From the cell containing the given text, extract its center point as (x, y) coordinate. 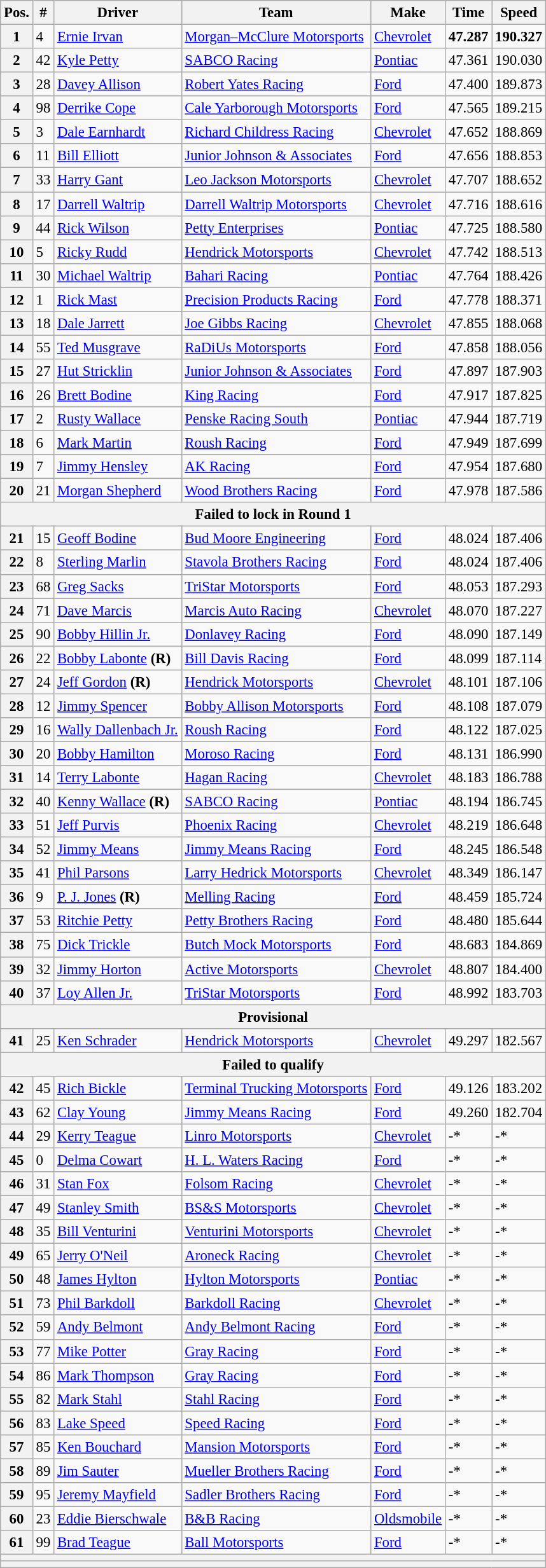
AK Racing (276, 467)
Dave Marcis (118, 610)
186.548 (519, 849)
187.825 (519, 395)
185.724 (519, 897)
47.917 (468, 395)
Morgan Shepherd (118, 491)
10 (17, 252)
Butch Mock Motorsports (276, 945)
Richard Childress Racing (276, 132)
47.707 (468, 180)
47.656 (468, 156)
Ken Schrader (118, 1040)
Mark Martin (118, 443)
47.742 (468, 252)
RaDiUs Motorsports (276, 347)
47.565 (468, 108)
P. J. Jones (R) (118, 897)
Sadler Brothers Racing (276, 1495)
Donlavey Racing (276, 634)
48.183 (468, 778)
Hagan Racing (276, 778)
Morgan–McClure Motorsports (276, 37)
Jerry O'Neil (118, 1256)
49.260 (468, 1112)
Darrell Waltrip Motorsports (276, 204)
187.227 (519, 610)
Dale Earnhardt (118, 132)
187.293 (519, 586)
Hylton Motorsports (276, 1279)
47.400 (468, 85)
Phoenix Racing (276, 825)
Pos. (17, 13)
47.944 (468, 419)
Ted Musgrave (118, 347)
47.725 (468, 228)
86 (43, 1375)
BS&S Motorsports (276, 1208)
Jimmy Means (118, 849)
187.680 (519, 467)
Jimmy Hensley (118, 467)
89 (43, 1471)
188.056 (519, 347)
Brett Bodine (118, 395)
Larry Hedrick Motorsports (276, 873)
Jeff Gordon (R) (118, 682)
Geoff Bodine (118, 539)
Bobby Allison Motorsports (276, 706)
47.978 (468, 491)
71 (43, 610)
Kerry Teague (118, 1136)
188.652 (519, 180)
Rick Wilson (118, 228)
0 (43, 1160)
188.513 (519, 252)
Driver (118, 13)
47.652 (468, 132)
Mike Potter (118, 1351)
49.126 (468, 1089)
48.459 (468, 897)
85 (43, 1447)
Andy Belmont (118, 1328)
Robert Yates Racing (276, 85)
188.068 (519, 324)
Harry Gant (118, 180)
48.122 (468, 730)
Precision Products Racing (276, 299)
Moroso Racing (276, 753)
Bahari Racing (276, 275)
Aroneck Racing (276, 1256)
Barkdoll Racing (276, 1303)
65 (43, 1256)
47.778 (468, 299)
48.099 (468, 658)
49.297 (468, 1040)
54 (17, 1375)
Speed (519, 13)
48.683 (468, 945)
36 (17, 897)
188.853 (519, 156)
Phil Barkdoll (118, 1303)
Loy Allen Jr. (118, 993)
50 (17, 1279)
Mueller Brothers Racing (276, 1471)
Ernie Irvan (118, 37)
Michael Waltrip (118, 275)
48.194 (468, 802)
186.990 (519, 753)
# (43, 13)
Failed to lock in Round 1 (274, 514)
47.897 (468, 371)
187.586 (519, 491)
Speed Racing (276, 1423)
189.215 (519, 108)
Darrell Waltrip (118, 204)
Bill Elliott (118, 156)
Bud Moore Engineering (276, 539)
Stavola Brothers Racing (276, 563)
187.079 (519, 706)
75 (43, 945)
48.349 (468, 873)
47 (17, 1208)
Melling Racing (276, 897)
Greg Sacks (118, 586)
Terry Labonte (118, 778)
190.030 (519, 60)
61 (17, 1543)
Andy Belmont Racing (276, 1328)
73 (43, 1303)
Bobby Hillin Jr. (118, 634)
187.106 (519, 682)
186.788 (519, 778)
Marcis Auto Racing (276, 610)
187.025 (519, 730)
Penske Racing South (276, 419)
48.070 (468, 610)
Jimmy Spencer (118, 706)
58 (17, 1471)
47.764 (468, 275)
48.219 (468, 825)
19 (17, 467)
Folsom Racing (276, 1184)
34 (17, 849)
47.858 (468, 347)
Eddie Bierschwale (118, 1518)
48.245 (468, 849)
38 (17, 945)
Ken Bouchard (118, 1447)
Brad Teague (118, 1543)
Cale Yarborough Motorsports (276, 108)
48.480 (468, 921)
Phil Parsons (118, 873)
Ritchie Petty (118, 921)
Lake Speed (118, 1423)
48.053 (468, 586)
82 (43, 1399)
187.114 (519, 658)
Bobby Hamilton (118, 753)
187.903 (519, 371)
Clay Young (118, 1112)
48.131 (468, 753)
188.580 (519, 228)
39 (17, 969)
62 (43, 1112)
187.699 (519, 443)
43 (17, 1112)
188.371 (519, 299)
182.704 (519, 1112)
77 (43, 1351)
Time (468, 13)
187.149 (519, 634)
47.855 (468, 324)
48.992 (468, 993)
Rick Mast (118, 299)
Stanley Smith (118, 1208)
188.616 (519, 204)
Jim Sauter (118, 1471)
Wood Brothers Racing (276, 491)
Mark Stahl (118, 1399)
98 (43, 108)
Venturini Motorsports (276, 1232)
186.745 (519, 802)
Stan Fox (118, 1184)
185.644 (519, 921)
90 (43, 634)
95 (43, 1495)
King Racing (276, 395)
Jeremy Mayfield (118, 1495)
48.108 (468, 706)
189.873 (519, 85)
Make (409, 13)
Bill Davis Racing (276, 658)
H. L. Waters Racing (276, 1160)
48.101 (468, 682)
Failed to qualify (274, 1064)
47.949 (468, 443)
60 (17, 1518)
Bill Venturini (118, 1232)
Jimmy Horton (118, 969)
188.869 (519, 132)
Provisional (274, 1017)
Dale Jarrett (118, 324)
Mark Thompson (118, 1375)
184.400 (519, 969)
Delma Cowart (118, 1160)
Davey Allison (118, 85)
56 (17, 1423)
Oldsmobile (409, 1518)
Joe Gibbs Racing (276, 324)
48.090 (468, 634)
182.567 (519, 1040)
Stahl Racing (276, 1399)
Sterling Marlin (118, 563)
47.716 (468, 204)
Dick Trickle (118, 945)
Rusty Wallace (118, 419)
Derrike Cope (118, 108)
183.703 (519, 993)
Leo Jackson Motorsports (276, 180)
Ricky Rudd (118, 252)
57 (17, 1447)
Rich Bickle (118, 1089)
46 (17, 1184)
Petty Brothers Racing (276, 921)
Team (276, 13)
68 (43, 586)
48.807 (468, 969)
Kenny Wallace (R) (118, 802)
183.202 (519, 1089)
83 (43, 1423)
Bobby Labonte (R) (118, 658)
Terminal Trucking Motorsports (276, 1089)
Petty Enterprises (276, 228)
188.426 (519, 275)
13 (17, 324)
B&B Racing (276, 1518)
47.361 (468, 60)
184.869 (519, 945)
186.147 (519, 873)
Hut Stricklin (118, 371)
190.327 (519, 37)
Kyle Petty (118, 60)
Linro Motorsports (276, 1136)
Ball Motorsports (276, 1543)
Jeff Purvis (118, 825)
47.287 (468, 37)
James Hylton (118, 1279)
186.648 (519, 825)
Active Motorsports (276, 969)
187.719 (519, 419)
Wally Dallenbach Jr. (118, 730)
99 (43, 1543)
Mansion Motorsports (276, 1447)
47.954 (468, 467)
